Extract the [x, y] coordinate from the center of the cell holding the provided text.  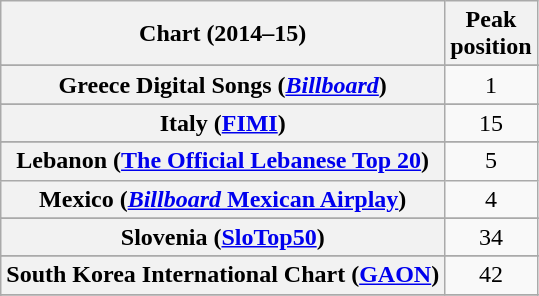
Italy (FIMI) [223, 123]
Chart (2014–15) [223, 34]
Slovenia (SloTop50) [223, 237]
1 [491, 85]
Mexico (Billboard Mexican Airplay) [223, 199]
Lebanon (The Official Lebanese Top 20) [223, 161]
Greece Digital Songs (Billboard) [223, 85]
34 [491, 237]
4 [491, 199]
5 [491, 161]
15 [491, 123]
South Korea International Chart (GAON) [223, 275]
42 [491, 275]
Peakposition [491, 34]
